Identify which cell holds the provided text, then report its [X, Y] central coordinate. 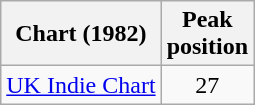
UK Indie Chart [81, 85]
Peakposition [207, 34]
Chart (1982) [81, 34]
27 [207, 85]
